Locate the cell with the specified text and output its [X, Y] center coordinate. 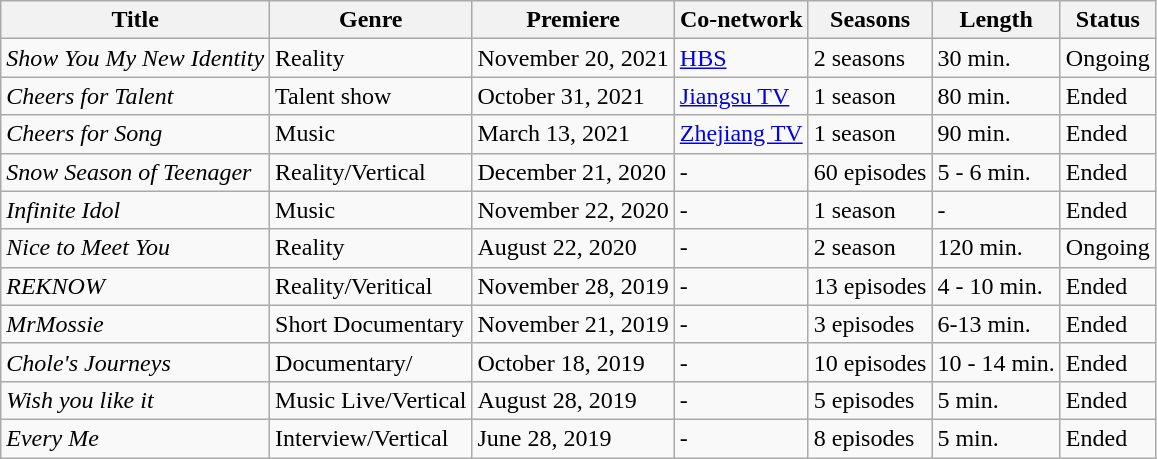
June 28, 2019 [573, 438]
Talent show [371, 96]
November 21, 2019 [573, 324]
80 min. [996, 96]
Status [1108, 20]
Zhejiang TV [741, 134]
5 - 6 min. [996, 172]
REKNOW [136, 286]
Title [136, 20]
10 - 14 min. [996, 362]
Reality/Veritical [371, 286]
August 22, 2020 [573, 248]
13 episodes [870, 286]
Jiangsu TV [741, 96]
March 13, 2021 [573, 134]
MrMossie [136, 324]
30 min. [996, 58]
Length [996, 20]
90 min. [996, 134]
Wish you like it [136, 400]
Genre [371, 20]
8 episodes [870, 438]
Chole's Journeys [136, 362]
November 28, 2019 [573, 286]
2 season [870, 248]
Show You My New Identity [136, 58]
Cheers for Talent [136, 96]
Interview/Vertical [371, 438]
Premiere [573, 20]
10 episodes [870, 362]
Snow Season of Teenager [136, 172]
December 21, 2020 [573, 172]
Nice to Meet You [136, 248]
Music Live/Vertical [371, 400]
HBS [741, 58]
4 - 10 min. [996, 286]
Seasons [870, 20]
Infinite Idol [136, 210]
5 episodes [870, 400]
August 28, 2019 [573, 400]
Documentary/ [371, 362]
Short Documentary [371, 324]
2 seasons [870, 58]
120 min. [996, 248]
October 31, 2021 [573, 96]
Co-network [741, 20]
6-13 min. [996, 324]
Reality/Vertical [371, 172]
November 20, 2021 [573, 58]
60 episodes [870, 172]
October 18, 2019 [573, 362]
Every Me [136, 438]
November 22, 2020 [573, 210]
Cheers for Song [136, 134]
3 episodes [870, 324]
